From the cell containing the given text, extract its center point as (X, Y) coordinate. 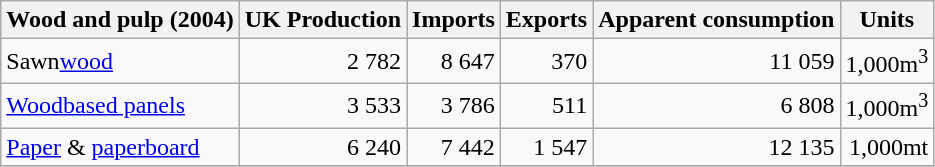
6 808 (716, 106)
Imports (454, 20)
Woodbased panels (120, 106)
370 (546, 62)
1,000mt (887, 147)
Paper & paperboard (120, 147)
Exports (546, 20)
11 059 (716, 62)
1 547 (546, 147)
511 (546, 106)
8 647 (454, 62)
6 240 (322, 147)
Sawnwood (120, 62)
Wood and pulp (2004) (120, 20)
3 533 (322, 106)
Apparent consumption (716, 20)
Units (887, 20)
2 782 (322, 62)
12 135 (716, 147)
7 442 (454, 147)
3 786 (454, 106)
UK Production (322, 20)
